Extract the [x, y] coordinate from the center of the cell holding the provided text.  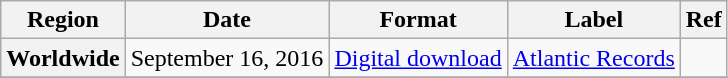
Atlantic Records [594, 58]
Date [227, 20]
Worldwide [63, 58]
September 16, 2016 [227, 58]
Label [594, 20]
Format [418, 20]
Region [63, 20]
Ref [704, 20]
Digital download [418, 58]
